Find where the given text appears and provide that cell's center as (X, Y) coordinate. 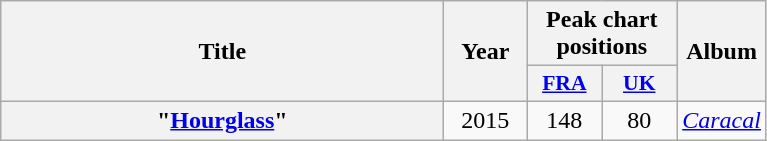
Title (222, 52)
UK (640, 84)
2015 (486, 120)
Peak chart positions (602, 34)
FRA (564, 84)
Year (486, 52)
80 (640, 120)
"Hourglass" (222, 120)
Caracal (722, 120)
Album (722, 52)
148 (564, 120)
